Pinpoint the cell where the given text exists, returning its [x, y] midpoint coordinate. 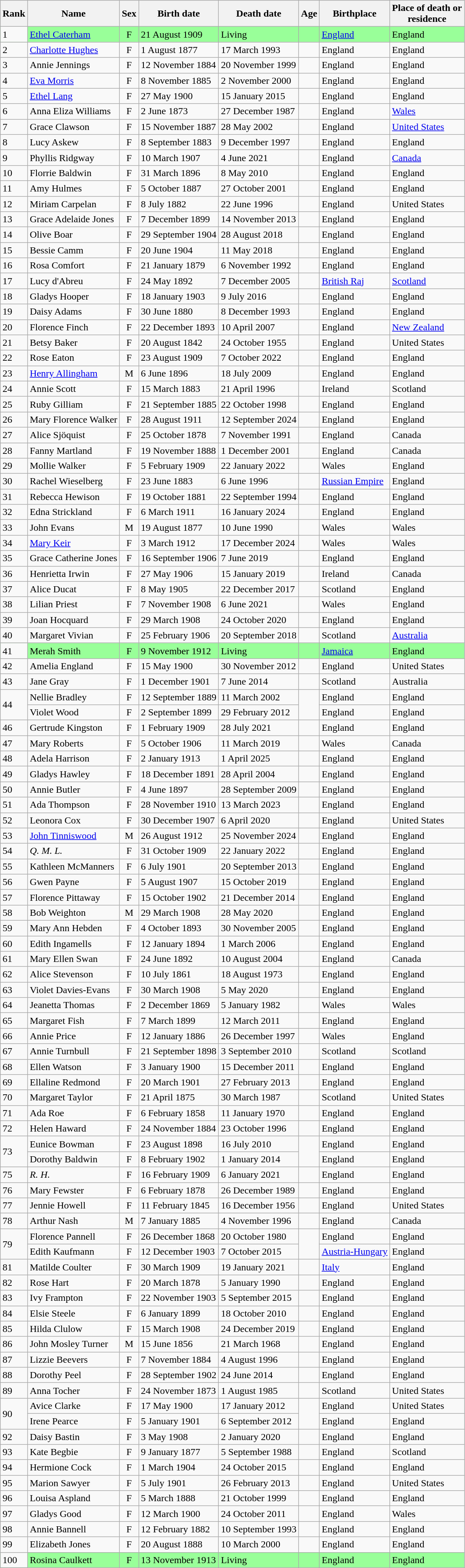
11 March 2002 [259, 697]
6 January 1899 [179, 1313]
6 June 1996 [259, 481]
Elizabeth Jones [74, 1545]
65 [14, 1021]
23 August 1898 [179, 1144]
4 [14, 81]
34 [14, 543]
Age [309, 14]
Gladys Hawley [74, 774]
7 November 1991 [259, 435]
16 February 1909 [179, 1174]
20 March 1901 [179, 1082]
Alice Sjöquist [74, 435]
17 May 1900 [179, 1406]
Ethel Lang [74, 96]
Gertrude Kingston [74, 728]
16 January 2024 [259, 512]
24 May 1892 [179, 281]
19 January 2021 [259, 1267]
Matilde Coulter [74, 1267]
24 October 2020 [259, 620]
25 November 2024 [259, 836]
Margaret Fish [74, 1021]
Annie Scott [74, 389]
10 July 1861 [179, 974]
15 March 1883 [179, 389]
Birth date [179, 14]
15 October 1902 [179, 897]
28 August 1911 [179, 419]
24 June 1892 [179, 959]
53 [14, 836]
John Mosley Turner [74, 1344]
29 [14, 466]
Edith Kaufmann [74, 1252]
70 [14, 1098]
18 January 1903 [179, 296]
1 April 2025 [259, 759]
17 December 2024 [259, 543]
30 March 1908 [179, 990]
28 May 2020 [259, 913]
25 February 1906 [179, 635]
12 March 2011 [259, 1021]
15 March 1908 [179, 1329]
Alice Stevenson [74, 974]
46 [14, 728]
Louisa Aspland [74, 1498]
8 November 1885 [179, 81]
Adela Harrison [74, 759]
31 March 1896 [179, 173]
2 December 1869 [179, 1005]
1 August 1985 [259, 1390]
2 November 2000 [259, 81]
Ellaline Redmond [74, 1082]
24 October 2011 [259, 1514]
17 January 2012 [259, 1406]
96 [14, 1498]
1 [14, 34]
2 January 2020 [259, 1437]
29 February 2012 [259, 713]
28 July 2021 [259, 728]
6 July 1901 [179, 866]
32 [14, 512]
7 June 2014 [259, 681]
12 February 1882 [179, 1529]
15 December 2011 [259, 1067]
7 October 2022 [259, 358]
30 March 1909 [179, 1267]
59 [14, 928]
23 June 1883 [179, 481]
82 [14, 1283]
30 November 2005 [259, 928]
4 November 1996 [259, 1221]
26 December 1997 [259, 1036]
18 December 1891 [179, 774]
Rebecca Hewison [74, 497]
8 May 2010 [259, 173]
25 [14, 404]
49 [14, 774]
10 August 2004 [259, 959]
21 January 1879 [179, 266]
Edith Ingamells [74, 944]
23 [14, 373]
55 [14, 866]
Annie Price [74, 1036]
1 August 1877 [179, 50]
26 December 1989 [259, 1190]
42 [14, 666]
21 August 1909 [179, 34]
16 September 1906 [179, 558]
20 March 1878 [179, 1283]
Rachel Wieselberg [74, 481]
4 June 1897 [179, 789]
33 [14, 528]
25 October 1878 [179, 435]
Rosa Comfort [74, 266]
10 September 1993 [259, 1529]
21 September 1898 [179, 1051]
99 [14, 1545]
15 June 1856 [179, 1344]
Jane Gray [74, 681]
47 [14, 743]
24 [14, 389]
Mary Roberts [74, 743]
60 [14, 944]
18 July 2009 [259, 373]
Ivy Frampton [74, 1298]
10 March 2000 [259, 1545]
5 October 1906 [179, 743]
18 October 2010 [259, 1313]
27 October 2001 [259, 188]
9 January 1877 [179, 1452]
92 [14, 1437]
84 [14, 1313]
Gladys Hooper [74, 296]
Jennie Howell [74, 1206]
57 [14, 897]
71 [14, 1113]
5 September 2015 [259, 1298]
12 January 1894 [179, 944]
62 [14, 974]
Hilda Clulow [74, 1329]
7 [14, 127]
8 September 1883 [179, 142]
Rose Hart [74, 1283]
8 July 1882 [179, 204]
10 [14, 173]
6 November 1992 [259, 266]
2 January 1913 [179, 759]
Arthur Nash [74, 1221]
88 [14, 1375]
Violet Davies-Evans [74, 990]
Gladys Good [74, 1514]
6 January 2021 [259, 1174]
Olive Boar [74, 235]
11 February 1845 [179, 1206]
20 September 2013 [259, 866]
6 [14, 111]
Daisy Bastin [74, 1437]
22 September 1994 [259, 497]
22 June 1996 [259, 204]
100 [14, 1560]
14 November 2013 [259, 219]
5 [14, 96]
23 August 1909 [179, 358]
8 February 1902 [179, 1159]
Margaret Vivian [74, 635]
67 [14, 1051]
Eunice Bowman [74, 1144]
28 November 1910 [179, 805]
1 January 2014 [259, 1159]
Rank [14, 14]
Lucy Askew [74, 142]
Avice Clarke [74, 1406]
66 [14, 1036]
2 June 1873 [179, 111]
22 November 1903 [179, 1298]
68 [14, 1067]
5 May 2020 [259, 990]
7 June 2019 [259, 558]
10 March 1907 [179, 157]
Dorothy Peel [74, 1375]
Elsie Steele [74, 1313]
4 June 2021 [259, 157]
69 [14, 1082]
11 May 2018 [259, 250]
26 December 1868 [179, 1236]
15 October 2019 [259, 882]
8 December 1993 [259, 312]
26 [14, 419]
Name [74, 14]
22 December 2017 [259, 589]
Florence Pannell [74, 1236]
6 June 1896 [179, 373]
16 July 2010 [259, 1144]
Violet Wood [74, 713]
Jamaica [355, 651]
30 June 1880 [179, 312]
Death date [259, 14]
23 October 1996 [259, 1128]
Mary Fewster [74, 1190]
11 March 2019 [259, 743]
8 May 1905 [179, 589]
21 March 1968 [259, 1344]
Mollie Walker [74, 466]
87 [14, 1360]
5 March 1888 [179, 1498]
Leonora Cox [74, 820]
9 November 1912 [179, 651]
35 [14, 558]
78 [14, 1221]
7 December 2005 [259, 281]
41 [14, 651]
Annie Jennings [74, 65]
Ethel Caterham [74, 34]
2 [14, 50]
3 September 2010 [259, 1051]
30 [14, 481]
John Evans [74, 528]
28 [14, 451]
21 April 1996 [259, 389]
7 January 1885 [179, 1221]
12 January 1886 [179, 1036]
20 September 2018 [259, 635]
20 August 1842 [179, 343]
Birthplace [355, 14]
27 May 1900 [179, 96]
Joan Hocquard [74, 620]
4 August 1996 [259, 1360]
7 November 1908 [179, 604]
72 [14, 1128]
28 May 2002 [259, 127]
18 August 1973 [259, 974]
75 [14, 1174]
Russian Empire [355, 481]
Hermione Cock [74, 1468]
Rose Eaton [74, 358]
39 [14, 620]
Kate Begbie [74, 1452]
Charlotte Hughes [74, 50]
15 [14, 250]
77 [14, 1206]
Lilian Priest [74, 604]
5 January 1990 [259, 1283]
15 January 2015 [259, 96]
Henry Allingham [74, 373]
30 November 2012 [259, 666]
6 June 2021 [259, 604]
John Tinniswood [74, 836]
Marion Sawyer [74, 1483]
Betsy Baker [74, 343]
19 October 1881 [179, 497]
Annie Butler [74, 789]
20 August 1888 [179, 1545]
37 [14, 589]
27 February 2013 [259, 1082]
Henrietta Irwin [74, 574]
22 December 1893 [179, 327]
97 [14, 1514]
26 February 2013 [259, 1483]
Q. M. L. [74, 851]
Place of death or residence [427, 14]
1 March 1904 [179, 1468]
40 [14, 635]
Florence Pittaway [74, 897]
3 January 1900 [179, 1067]
Annie Turnbull [74, 1051]
31 October 1909 [179, 851]
51 [14, 805]
Ruby Gilliam [74, 404]
5 January 1901 [179, 1421]
73 [14, 1151]
Sex [129, 14]
5 August 1907 [179, 882]
28 September 1902 [179, 1375]
5 September 1988 [259, 1452]
Mary Ellen Swan [74, 959]
20 October 1980 [259, 1236]
28 August 2018 [259, 235]
Amelia England [74, 666]
Florrie Baldwin [74, 173]
2 September 1899 [179, 713]
Nellie Bradley [74, 697]
61 [14, 959]
22 [14, 358]
Phyllis Ridgway [74, 157]
Austria-Hungary [355, 1252]
Ellen Watson [74, 1067]
Jeanetta Thomas [74, 1005]
15 November 1887 [179, 127]
Italy [355, 1267]
21 [14, 343]
13 [14, 219]
21 April 1875 [179, 1098]
Ada Thompson [74, 805]
90 [14, 1413]
28 September 2009 [259, 789]
20 June 1904 [179, 250]
11 January 1970 [259, 1113]
Dorothy Baldwin [74, 1159]
30 March 1987 [259, 1098]
95 [14, 1483]
Kathleen McManners [74, 866]
Irene Pearce [74, 1421]
11 [14, 188]
50 [14, 789]
Edna Strickland [74, 512]
7 October 2015 [259, 1252]
17 March 1993 [259, 50]
27 [14, 435]
22 October 1998 [259, 404]
13 November 1913 [179, 1560]
4 October 1893 [179, 928]
15 May 1900 [179, 666]
29 September 1904 [179, 235]
Miriam Carpelan [74, 204]
Merah Smith [74, 651]
94 [14, 1468]
31 [14, 497]
Bob Weighton [74, 913]
Margaret Taylor [74, 1098]
10 June 1990 [259, 528]
1 March 2006 [259, 944]
Grace Adelaide Jones [74, 219]
24 December 2019 [259, 1329]
19 November 1888 [179, 451]
56 [14, 882]
9 December 1997 [259, 142]
Fanny Martland [74, 451]
7 March 1899 [179, 1021]
27 December 1987 [259, 111]
1 December 1901 [179, 681]
5 October 1887 [179, 188]
48 [14, 759]
79 [14, 1244]
12 March 1900 [179, 1514]
7 December 1899 [179, 219]
86 [14, 1344]
21 September 1885 [179, 404]
17 [14, 281]
76 [14, 1190]
15 January 2019 [259, 574]
British Raj [355, 281]
18 [14, 296]
38 [14, 604]
21 October 1999 [259, 1498]
Grace Clawson [74, 127]
26 August 1912 [179, 836]
93 [14, 1452]
63 [14, 990]
Lizzie Beevers [74, 1360]
3 [14, 65]
24 October 1955 [259, 343]
43 [14, 681]
Gwen Payne [74, 882]
Bessie Camm [74, 250]
81 [14, 1267]
5 January 1982 [259, 1005]
24 November 1884 [179, 1128]
Anna Tocher [74, 1390]
16 December 1956 [259, 1206]
7 November 1884 [179, 1360]
44 [14, 704]
58 [14, 913]
10 April 2007 [259, 327]
Eva Morris [74, 81]
6 September 2012 [259, 1421]
3 May 1908 [179, 1437]
19 August 1877 [179, 528]
5 February 1909 [179, 466]
Grace Catherine Jones [74, 558]
Florence Finch [74, 327]
27 May 1906 [179, 574]
14 [14, 235]
Mary Keir [74, 543]
36 [14, 574]
Rosina Caulkett [74, 1560]
28 April 2004 [259, 774]
20 [14, 327]
R. H. [74, 1174]
19 [14, 312]
9 [14, 157]
24 June 2014 [259, 1375]
89 [14, 1390]
1 February 1909 [179, 728]
98 [14, 1529]
3 March 1912 [179, 543]
Helen Haward [74, 1128]
Amy Hulmes [74, 188]
24 November 1873 [179, 1390]
8 [14, 142]
64 [14, 1005]
Mary Ann Hebden [74, 928]
12 September 1889 [179, 697]
Mary Florence Walker [74, 419]
5 July 1901 [179, 1483]
12 December 1903 [179, 1252]
Lucy d'Abreu [74, 281]
12 November 1884 [179, 65]
Ada Roe [74, 1113]
12 [14, 204]
6 April 2020 [259, 820]
54 [14, 851]
83 [14, 1298]
Daisy Adams [74, 312]
20 November 1999 [259, 65]
52 [14, 820]
16 [14, 266]
85 [14, 1329]
12 September 2024 [259, 419]
24 October 2015 [259, 1468]
Anna Eliza Williams [74, 111]
1 December 2001 [259, 451]
13 March 2023 [259, 805]
21 December 2014 [259, 897]
30 December 1907 [179, 820]
9 July 2016 [259, 296]
Alice Ducat [74, 589]
Annie Bannell [74, 1529]
6 February 1878 [179, 1190]
6 March 1911 [179, 512]
New Zealand [427, 327]
6 February 1858 [179, 1113]
